Pinpoint the cell where the given text exists, returning its (X, Y) midpoint coordinate. 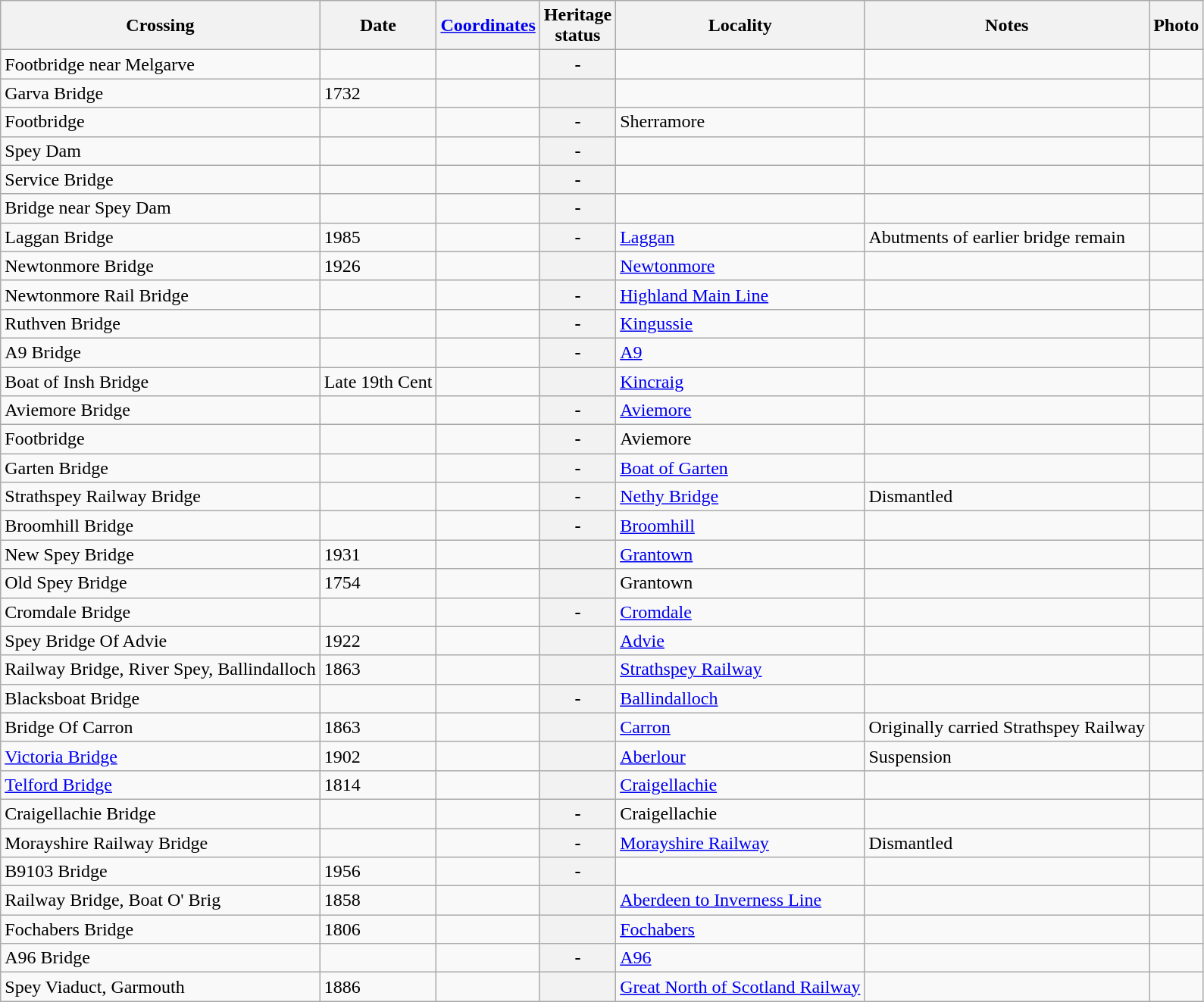
Spey Bridge Of Advie (161, 641)
Carron (740, 727)
Strathspey Railway (740, 670)
1754 (378, 583)
1858 (378, 901)
Advie (740, 641)
Date (378, 26)
Broomhill Bridge (161, 526)
Aberlour (740, 756)
Fochabers Bridge (161, 929)
Originally carried Strathspey Railway (1007, 727)
1985 (378, 237)
1922 (378, 641)
Laggan (740, 237)
Morayshire Railway Bridge (161, 843)
Strathspey Railway Bridge (161, 497)
Garten Bridge (161, 468)
Late 19th Cent (378, 381)
Spey Viaduct, Garmouth (161, 987)
Spey Dam (161, 151)
1886 (378, 987)
Sherramore (740, 122)
Abutments of earlier bridge remain (1007, 237)
Kincraig (740, 381)
Kingussie (740, 323)
Craigellachie Bridge (161, 813)
Telford Bridge (161, 785)
A96 (740, 958)
New Spey Bridge (161, 554)
A9 Bridge (161, 352)
1931 (378, 554)
A9 (740, 352)
Ballindalloch (740, 698)
Railway Bridge, River Spey, Ballindalloch (161, 670)
Aberdeen to Inverness Line (740, 901)
Morayshire Railway (740, 843)
Laggan Bridge (161, 237)
Aviemore Bridge (161, 410)
Old Spey Bridge (161, 583)
Cromdale Bridge (161, 612)
Bridge near Spey Dam (161, 208)
Bridge Of Carron (161, 727)
1956 (378, 872)
Newtonmore Bridge (161, 266)
Service Bridge (161, 179)
Highland Main Line (740, 295)
1806 (378, 929)
Heritagestatus (577, 26)
Boat of Garten (740, 468)
Footbridge near Melgarve (161, 64)
Boat of Insh Bridge (161, 381)
Victoria Bridge (161, 756)
Newtonmore (740, 266)
Suspension (1007, 756)
Railway Bridge, Boat O' Brig (161, 901)
A96 Bridge (161, 958)
1926 (378, 266)
Garva Bridge (161, 93)
Crossing (161, 26)
Newtonmore Rail Bridge (161, 295)
Great North of Scotland Railway (740, 987)
1814 (378, 785)
Locality (740, 26)
1902 (378, 756)
Photo (1176, 26)
Cromdale (740, 612)
Notes (1007, 26)
Blacksboat Bridge (161, 698)
B9103 Bridge (161, 872)
Coordinates (488, 26)
Ruthven Bridge (161, 323)
Nethy Bridge (740, 497)
1732 (378, 93)
Broomhill (740, 526)
Fochabers (740, 929)
